Locate the cell with the specified text and output its (X, Y) center coordinate. 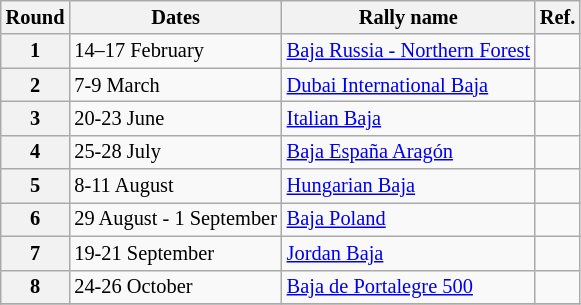
25-28 July (175, 152)
7 (36, 253)
Rally name (408, 17)
Ref. (558, 17)
Baja Poland (408, 219)
1 (36, 51)
Dates (175, 17)
19-21 September (175, 253)
Jordan Baja (408, 253)
Italian Baja (408, 118)
4 (36, 152)
Dubai International Baja (408, 85)
2 (36, 85)
Round (36, 17)
24-26 October (175, 287)
29 August - 1 September (175, 219)
6 (36, 219)
5 (36, 186)
Baja Russia - Northern Forest (408, 51)
14–17 February (175, 51)
8-11 August (175, 186)
Baja España Aragón (408, 152)
8 (36, 287)
3 (36, 118)
Baja de Portalegre 500 (408, 287)
7-9 March (175, 85)
Hungarian Baja (408, 186)
20-23 June (175, 118)
